From the cell containing the given text, extract its center point as [x, y] coordinate. 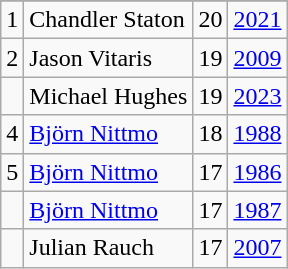
18 [210, 134]
2 [12, 58]
Chandler Staton [108, 20]
1 [12, 20]
2009 [258, 58]
20 [210, 20]
2007 [258, 248]
Julian Rauch [108, 248]
4 [12, 134]
5 [12, 172]
1987 [258, 210]
2023 [258, 96]
2021 [258, 20]
Jason Vitaris [108, 58]
1988 [258, 134]
Michael Hughes [108, 96]
1986 [258, 172]
